Capture the cell that displays the provided text and extract its [X, Y] central coordinate. 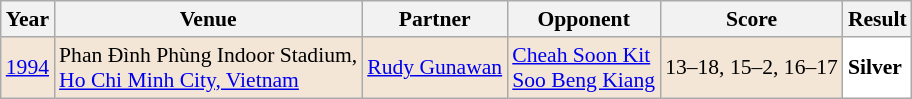
1994 [28, 68]
Silver [878, 68]
Cheah Soon Kit Soo Beng Kiang [584, 68]
13–18, 15–2, 16–17 [752, 68]
Rudy Gunawan [434, 68]
Venue [208, 19]
Year [28, 19]
Partner [434, 19]
Phan Đình Phùng Indoor Stadium,Ho Chi Minh City, Vietnam [208, 68]
Opponent [584, 19]
Score [752, 19]
Result [878, 19]
